Extract the [x, y] coordinate from the center of the cell holding the provided text.  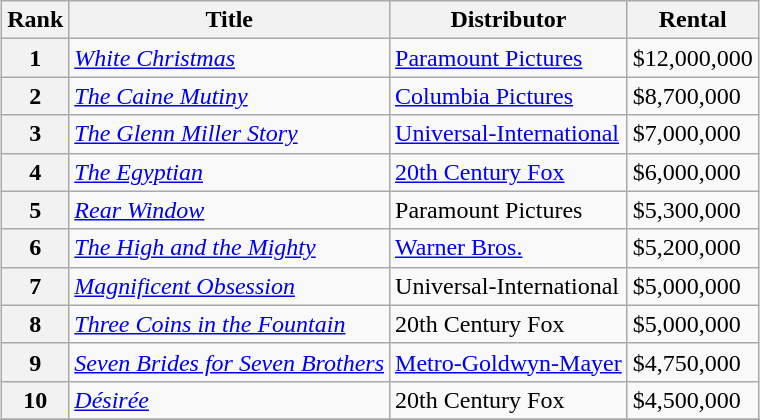
The Egyptian [230, 172]
The Caine Mutiny [230, 96]
Distributor [509, 20]
Rental [692, 20]
Magnificent Obsession [230, 286]
5 [36, 210]
$6,000,000 [692, 172]
Rear Window [230, 210]
$7,000,000 [692, 134]
10 [36, 400]
$5,300,000 [692, 210]
9 [36, 362]
Metro-Goldwyn-Mayer [509, 362]
1 [36, 58]
Seven Brides for Seven Brothers [230, 362]
$4,500,000 [692, 400]
Désirée [230, 400]
Warner Bros. [509, 248]
$5,200,000 [692, 248]
4 [36, 172]
Columbia Pictures [509, 96]
2 [36, 96]
White Christmas [230, 58]
$12,000,000 [692, 58]
Three Coins in the Fountain [230, 324]
The High and the Mighty [230, 248]
Title [230, 20]
6 [36, 248]
$4,750,000 [692, 362]
$8,700,000 [692, 96]
7 [36, 286]
Rank [36, 20]
The Glenn Miller Story [230, 134]
3 [36, 134]
8 [36, 324]
